Return [x, y] of the center of cell containing provided text 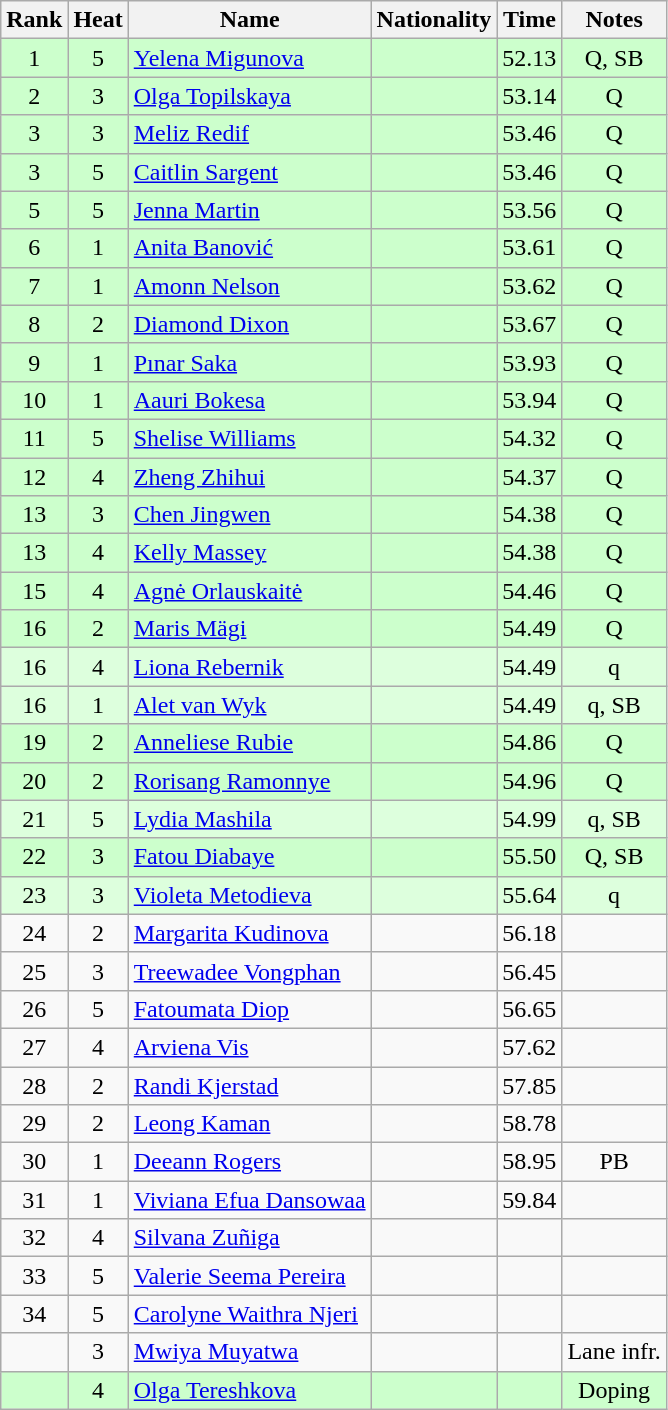
59.84 [530, 1200]
Maris Mägi [250, 629]
Anneliese Rubie [250, 743]
Arviena Vis [250, 1047]
Fatoumata Diop [250, 1009]
Viviana Efua Dansowaa [250, 1200]
53.94 [530, 400]
Doping [614, 1390]
21 [34, 819]
Alet van Wyk [250, 705]
Leong Kaman [250, 1124]
Valerie Seema Pereira [250, 1276]
15 [34, 591]
52.13 [530, 58]
53.14 [530, 96]
55.64 [530, 895]
32 [34, 1238]
23 [34, 895]
25 [34, 971]
54.37 [530, 477]
Fatou Diabaye [250, 857]
Olga Tereshkova [250, 1390]
Randi Kjerstad [250, 1085]
Caitlin Sargent [250, 172]
Lydia Mashila [250, 819]
Meliz Redif [250, 134]
33 [34, 1276]
22 [34, 857]
26 [34, 1009]
Rank [34, 20]
Violeta Metodieva [250, 895]
Diamond Dixon [250, 324]
54.46 [530, 591]
Chen Jingwen [250, 515]
20 [34, 781]
31 [34, 1200]
56.65 [530, 1009]
27 [34, 1047]
53.61 [530, 248]
56.45 [530, 971]
Rorisang Ramonnye [250, 781]
Yelena Migunova [250, 58]
Deeann Rogers [250, 1162]
Liona Rebernik [250, 667]
Time [530, 20]
7 [34, 286]
54.32 [530, 438]
Aauri Bokesa [250, 400]
53.56 [530, 210]
57.62 [530, 1047]
58.95 [530, 1162]
53.67 [530, 324]
PB [614, 1162]
Nationality [434, 20]
Margarita Kudinova [250, 933]
Zheng Zhihui [250, 477]
10 [34, 400]
Carolyne Waithra Njeri [250, 1314]
Notes [614, 20]
Lane infr. [614, 1352]
54.96 [530, 781]
30 [34, 1162]
Jenna Martin [250, 210]
Heat [98, 20]
Anita Banović [250, 248]
Treewadee Vongphan [250, 971]
11 [34, 438]
34 [34, 1314]
53.93 [530, 362]
24 [34, 933]
58.78 [530, 1124]
Pınar Saka [250, 362]
57.85 [530, 1085]
Shelise Williams [250, 438]
54.99 [530, 819]
Silvana Zuñiga [250, 1238]
Amonn Nelson [250, 286]
28 [34, 1085]
12 [34, 477]
19 [34, 743]
Name [250, 20]
6 [34, 248]
Kelly Massey [250, 553]
53.62 [530, 286]
8 [34, 324]
54.86 [530, 743]
9 [34, 362]
56.18 [530, 933]
Mwiya Muyatwa [250, 1352]
Olga Topilskaya [250, 96]
29 [34, 1124]
Agnė Orlauskaitė [250, 591]
55.50 [530, 857]
